Scan for the cell matching the given text and deliver its (x, y) coordinate at center. 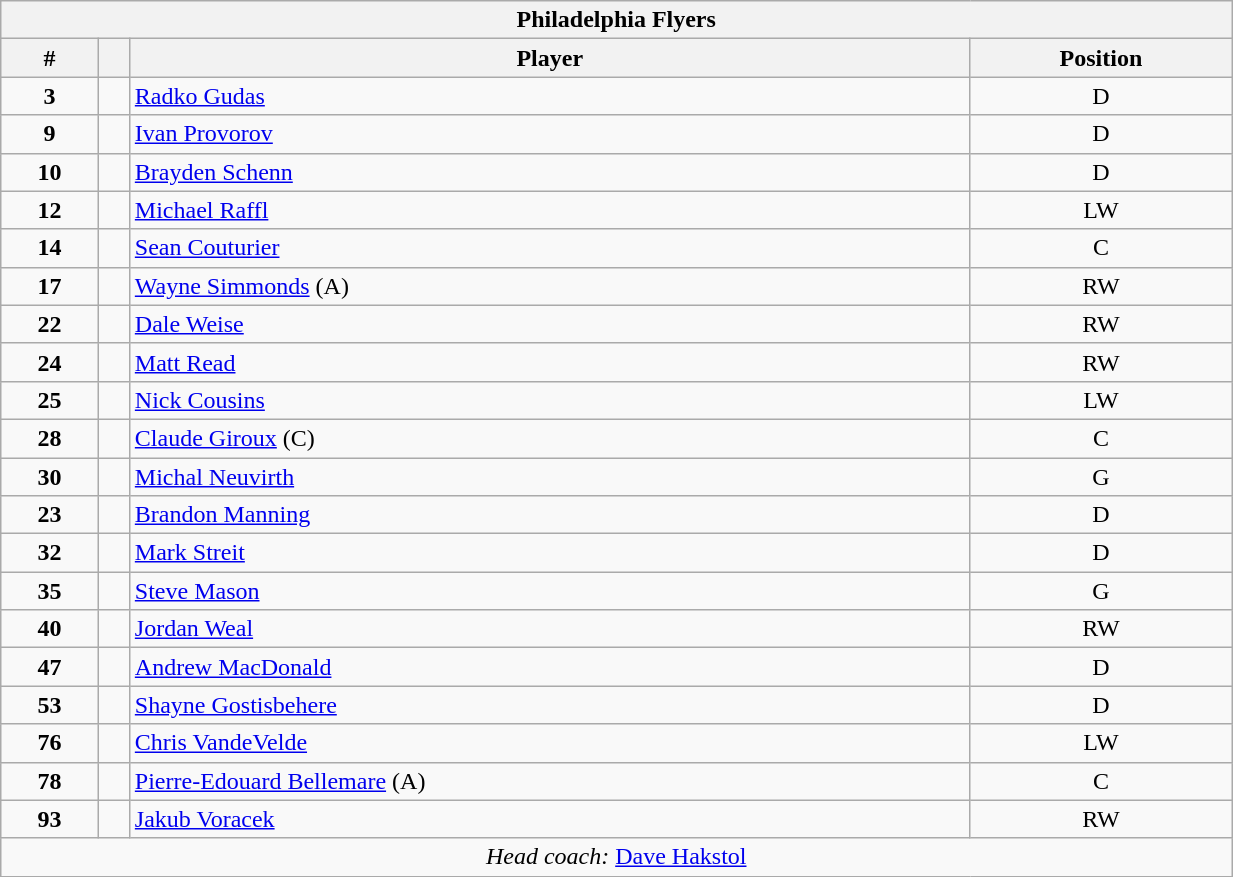
76 (50, 743)
Sean Couturier (550, 248)
Claude Giroux (C) (550, 438)
53 (50, 705)
40 (50, 629)
Michal Neuvirth (550, 477)
Andrew MacDonald (550, 667)
32 (50, 553)
Chris VandeVelde (550, 743)
22 (50, 324)
35 (50, 591)
Jakub Voracek (550, 819)
23 (50, 515)
Brandon Manning (550, 515)
30 (50, 477)
17 (50, 286)
# (50, 58)
Michael Raffl (550, 210)
9 (50, 134)
Player (550, 58)
24 (50, 362)
10 (50, 172)
Position (1100, 58)
78 (50, 781)
28 (50, 438)
Shayne Gostisbehere (550, 705)
3 (50, 96)
12 (50, 210)
Radko Gudas (550, 96)
Ivan Provorov (550, 134)
Jordan Weal (550, 629)
47 (50, 667)
Nick Cousins (550, 400)
14 (50, 248)
Pierre-Edouard Bellemare (A) (550, 781)
93 (50, 819)
Wayne Simmonds (A) (550, 286)
Brayden Schenn (550, 172)
Head coach: Dave Hakstol (616, 857)
Philadelphia Flyers (616, 20)
Dale Weise (550, 324)
Steve Mason (550, 591)
Matt Read (550, 362)
25 (50, 400)
Mark Streit (550, 553)
